Find where the given text appears and provide that cell's center as [x, y] coordinate. 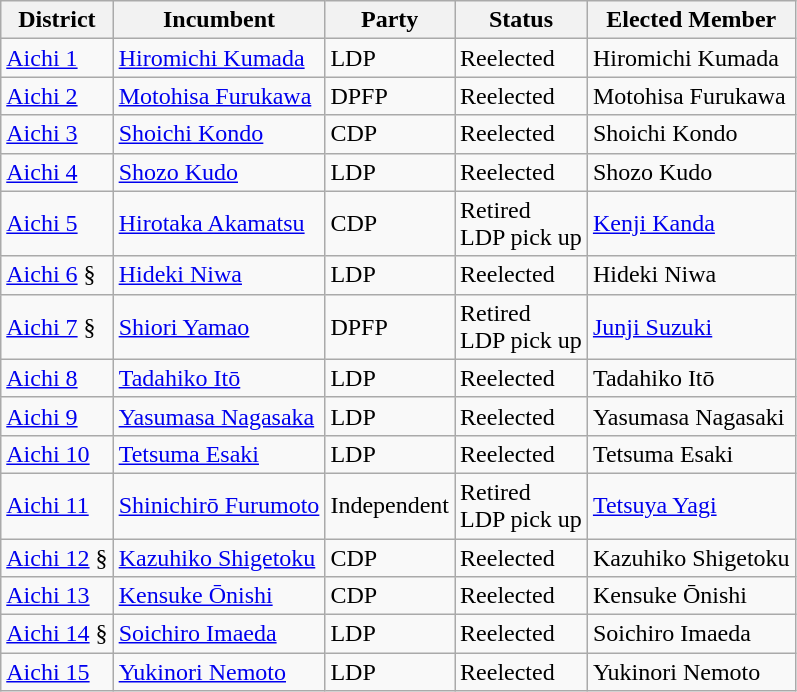
Aichi 12 § [57, 557]
Junji Suzuki [691, 326]
Aichi 3 [57, 134]
Shinichirō Furumoto [219, 506]
Aichi 7 § [57, 326]
Party [390, 20]
Status [522, 20]
Aichi 13 [57, 596]
Elected Member [691, 20]
Aichi 11 [57, 506]
Kenji Kanda [691, 224]
Tetsuya Yagi [691, 506]
Yasumasa Nagasaki [691, 416]
Independent [390, 506]
Aichi 10 [57, 454]
District [57, 20]
Aichi 5 [57, 224]
Aichi 15 [57, 672]
Hirotaka Akamatsu [219, 224]
Aichi 4 [57, 172]
Aichi 1 [57, 58]
Incumbent [219, 20]
Aichi 8 [57, 378]
Aichi 14 § [57, 634]
Yasumasa Nagasaka [219, 416]
Shiori Yamao [219, 326]
Aichi 6 § [57, 275]
Aichi 2 [57, 96]
Aichi 9 [57, 416]
